From the cell containing the given text, extract its center point as [X, Y] coordinate. 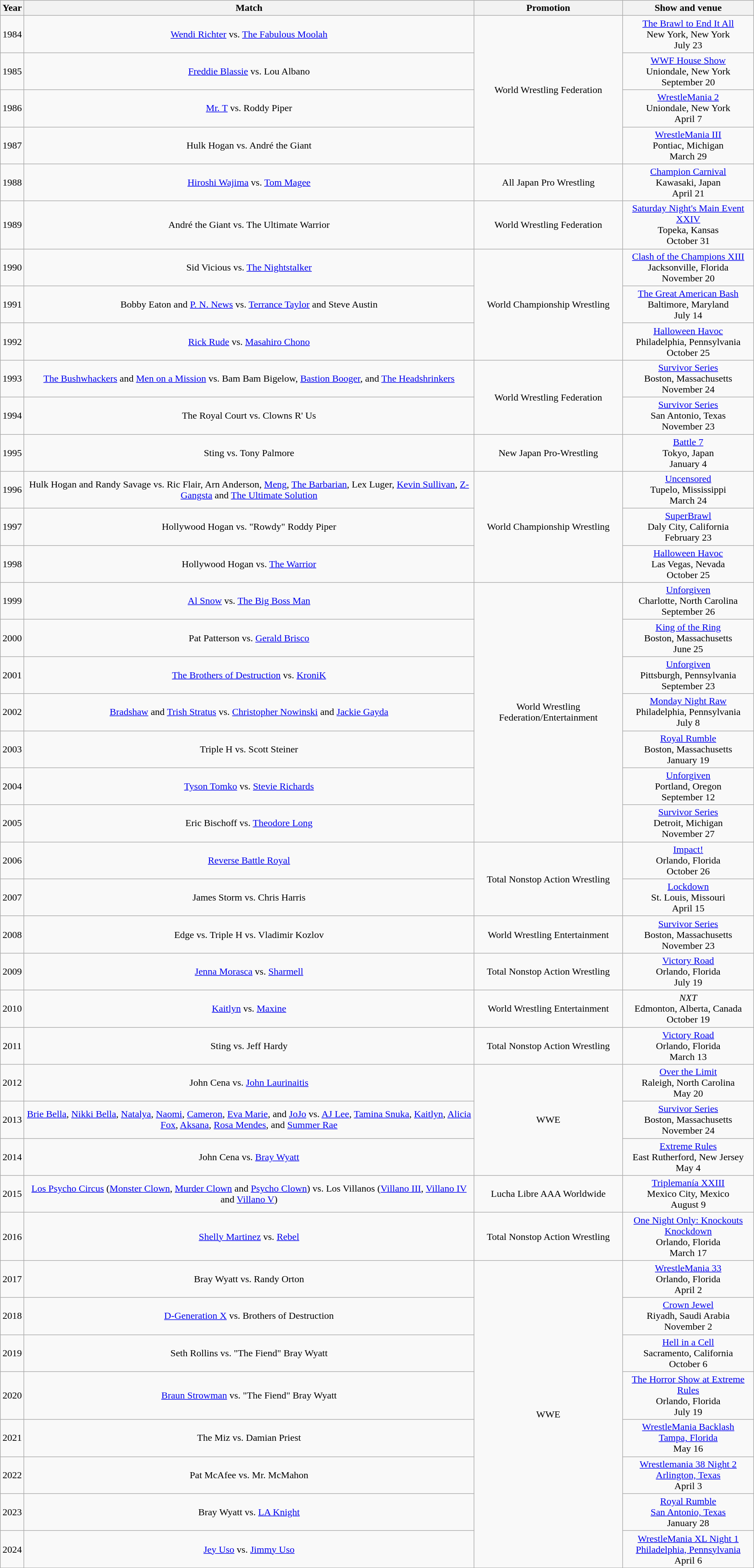
Clash of the Champions XIIIJacksonville, FloridaNovember 20 [688, 267]
2019 [12, 1353]
2009 [12, 971]
2003 [12, 749]
Bradshaw and Trish Stratus vs. Christopher Nowinski and Jackie Gayda [249, 712]
Show and venue [688, 8]
1993 [12, 378]
1989 [12, 225]
John Cena vs. Bray Wyatt [249, 1157]
2007 [12, 897]
2022 [12, 1475]
Survivor SeriesSan Antonio, TexasNovember 23 [688, 415]
Reverse Battle Royal [249, 860]
1997 [12, 527]
The Brawl to End It AllNew York, New YorkJuly 23 [688, 34]
Promotion [549, 8]
1995 [12, 452]
Year [12, 8]
Pat Patterson vs. Gerald Brisco [249, 638]
2005 [12, 823]
Hell in a CellSacramento, CaliforniaOctober 6 [688, 1353]
Match [249, 8]
Hollywood Hogan vs. "Rowdy" Roddy Piper [249, 527]
Kaitlyn vs. Maxine [249, 1008]
World Wrestling Federation/Entertainment [549, 712]
2018 [12, 1316]
Los Psycho Circus (Monster Clown, Murder Clown and Psycho Clown) vs. Los Villanos (Villano III, Villano IV and Villano V) [249, 1194]
1996 [12, 490]
Champion CarnivalKawasaki, JapanApril 21 [688, 182]
1998 [12, 564]
The Miz vs. Damian Priest [249, 1438]
Bray Wyatt vs. LA Knight [249, 1512]
Hollywood Hogan vs. The Warrior [249, 564]
1987 [12, 145]
LockdownSt. Louis, MissouriApril 15 [688, 897]
WrestleMania 33Orlando, FloridaApril 2 [688, 1279]
One Night Only: Knockouts KnockdownOrlando, FloridaMarch 17 [688, 1237]
Rick Rude vs. Masahiro Chono [249, 341]
2013 [12, 1120]
1992 [12, 341]
WrestleMania 2Uniondale, New YorkApril 7 [688, 108]
2016 [12, 1237]
WrestleMania BacklashTampa, FloridaMay 16 [688, 1438]
Sting vs. Jeff Hardy [249, 1046]
Crown JewelRiyadh, Saudi ArabiaNovember 2 [688, 1316]
1986 [12, 108]
2021 [12, 1438]
Wendi Richter vs. The Fabulous Moolah [249, 34]
Mr. T vs. Roddy Piper [249, 108]
Tyson Tomko vs. Stevie Richards [249, 786]
1991 [12, 304]
2001 [12, 675]
Monday Night RawPhiladelphia, PennsylvaniaJuly 8 [688, 712]
UnforgivenPortland, OregonSeptember 12 [688, 786]
André the Giant vs. The Ultimate Warrior [249, 225]
2023 [12, 1512]
Jey Uso vs. Jimmy Uso [249, 1549]
D-Generation X vs. Brothers of Destruction [249, 1316]
2015 [12, 1194]
Over the LimitRaleigh, North CarolinaMay 20 [688, 1083]
UncensoredTupelo, MississippiMarch 24 [688, 490]
Impact!Orlando, FloridaOctober 26 [688, 860]
Lucha Libre AAA Worldwide [549, 1194]
Freddie Blassie vs. Lou Albano [249, 71]
2020 [12, 1395]
1985 [12, 71]
Halloween HavocPhiladelphia, PennsylvaniaOctober 25 [688, 341]
2010 [12, 1008]
The Brothers of Destruction vs. KroniK [249, 675]
2011 [12, 1046]
Halloween HavocLas Vegas, NevadaOctober 25 [688, 564]
All Japan Pro Wrestling [549, 182]
2002 [12, 712]
The Royal Court vs. Clowns R' Us [249, 415]
1990 [12, 267]
1994 [12, 415]
The Bushwhackers and Men on a Mission vs. Bam Bam Bigelow, Bastion Booger, and The Headshrinkers [249, 378]
2004 [12, 786]
Wrestlemania 38 Night 2Arlington, TexasApril 3 [688, 1475]
Extreme RulesEast Rutherford, New JerseyMay 4 [688, 1157]
The Great American BashBaltimore, MarylandJuly 14 [688, 304]
2017 [12, 1279]
Victory RoadOrlando, FloridaJuly 19 [688, 971]
1984 [12, 34]
Triple H vs. Scott Steiner [249, 749]
Battle 7Tokyo, JapanJanuary 4 [688, 452]
Victory RoadOrlando, FloridaMarch 13 [688, 1046]
Bobby Eaton and P. N. News vs. Terrance Taylor and Steve Austin [249, 304]
James Storm vs. Chris Harris [249, 897]
Sting vs. Tony Palmore [249, 452]
Edge vs. Triple H vs. Vladimir Kozlov [249, 934]
Survivor SeriesDetroit, MichiganNovember 27 [688, 823]
2012 [12, 1083]
WrestleMania XL Night 1Philadelphia, PennsylvaniaApril 6 [688, 1549]
Hiroshi Wajima vs. Tom Magee [249, 182]
WrestleMania IIIPontiac, MichiganMarch 29 [688, 145]
Royal RumbleBoston, MassachusettsJanuary 19 [688, 749]
1999 [12, 601]
2006 [12, 860]
2024 [12, 1549]
SuperBrawlDaly City, CaliforniaFebruary 23 [688, 527]
UnforgivenCharlotte, North CarolinaSeptember 26 [688, 601]
Survivor SeriesBoston, MassachusettsNovember 23 [688, 934]
Braun Strowman vs. "The Fiend" Bray Wyatt [249, 1395]
NXTEdmonton, Alberta, CanadaOctober 19 [688, 1008]
Bray Wyatt vs. Randy Orton [249, 1279]
UnforgivenPittsburgh, PennsylvaniaSeptember 23 [688, 675]
The Horror Show at Extreme RulesOrlando, FloridaJuly 19 [688, 1395]
Hulk Hogan vs. André the Giant [249, 145]
King of the RingBoston, MassachusettsJune 25 [688, 638]
Royal RumbleSan Antonio, TexasJanuary 28 [688, 1512]
Jenna Morasca vs. Sharmell [249, 971]
Sid Vicious vs. The Nightstalker [249, 267]
Saturday Night's Main Event XXIVTopeka, KansasOctober 31 [688, 225]
Al Snow vs. The Big Boss Man [249, 601]
2000 [12, 638]
Pat McAfee vs. Mr. McMahon [249, 1475]
1988 [12, 182]
2008 [12, 934]
John Cena vs. John Laurinaitis [249, 1083]
2014 [12, 1157]
Shelly Martinez vs. Rebel [249, 1237]
Seth Rollins vs. "The Fiend" Bray Wyatt [249, 1353]
WWF House ShowUniondale, New YorkSeptember 20 [688, 71]
New Japan Pro-Wrestling [549, 452]
Hulk Hogan and Randy Savage vs. Ric Flair, Arn Anderson, Meng, The Barbarian, Lex Luger, Kevin Sullivan, Z-Gangsta and The Ultimate Solution [249, 490]
Eric Bischoff vs. Theodore Long [249, 823]
Triplemanía XXIIIMexico City, MexicoAugust 9 [688, 1194]
